Locate the cell with the specified text and output its [X, Y] center coordinate. 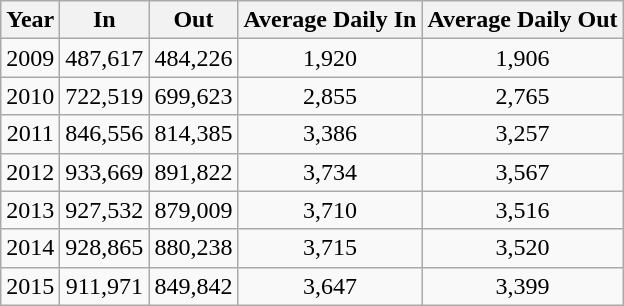
2,765 [522, 96]
Average Daily Out [522, 20]
2009 [30, 58]
3,516 [522, 210]
1,920 [330, 58]
3,520 [522, 248]
Year [30, 20]
880,238 [194, 248]
Average Daily In [330, 20]
Out [194, 20]
3,710 [330, 210]
3,399 [522, 286]
3,386 [330, 134]
487,617 [104, 58]
2013 [30, 210]
1,906 [522, 58]
879,009 [194, 210]
3,257 [522, 134]
849,842 [194, 286]
3,647 [330, 286]
927,532 [104, 210]
928,865 [104, 248]
891,822 [194, 172]
484,226 [194, 58]
722,519 [104, 96]
846,556 [104, 134]
2011 [30, 134]
3,567 [522, 172]
In [104, 20]
933,669 [104, 172]
2015 [30, 286]
2010 [30, 96]
2014 [30, 248]
2012 [30, 172]
814,385 [194, 134]
911,971 [104, 286]
699,623 [194, 96]
2,855 [330, 96]
3,734 [330, 172]
3,715 [330, 248]
